Return the [X, Y] coordinate for the center point of the cell that contains the specified text.  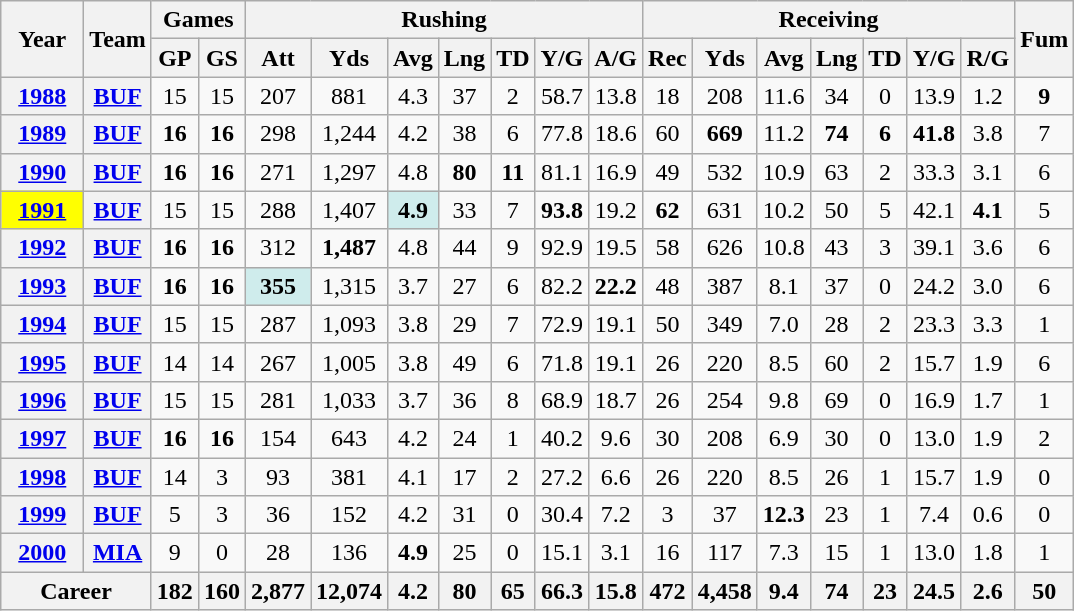
11.6 [784, 96]
7.0 [784, 324]
3.3 [988, 324]
33 [464, 210]
669 [724, 134]
2.6 [988, 591]
298 [278, 134]
355 [278, 286]
34 [836, 96]
1,407 [350, 210]
3.6 [988, 248]
1993 [42, 286]
1996 [42, 400]
24.2 [934, 286]
18.6 [616, 134]
40.2 [562, 438]
12,074 [350, 591]
A/G [616, 58]
207 [278, 96]
82.2 [562, 286]
33.3 [934, 172]
18 [668, 96]
287 [278, 324]
1.2 [988, 96]
30.4 [562, 515]
6.6 [616, 477]
626 [724, 248]
Fum [1044, 39]
42.1 [934, 210]
48 [668, 286]
267 [278, 362]
532 [724, 172]
11.2 [784, 134]
1.8 [988, 553]
10.2 [784, 210]
881 [350, 96]
8 [513, 400]
62 [668, 210]
3.0 [988, 286]
65 [513, 591]
271 [278, 172]
1,093 [350, 324]
44 [464, 248]
Receiving [829, 20]
1989 [42, 134]
117 [724, 553]
1991 [42, 210]
77.8 [562, 134]
1992 [42, 248]
381 [350, 477]
24 [464, 438]
Rushing [444, 20]
7.3 [784, 553]
Team [118, 39]
17 [464, 477]
254 [724, 400]
4.3 [414, 96]
1999 [42, 515]
19.2 [616, 210]
27.2 [562, 477]
1,005 [350, 362]
23.3 [934, 324]
1,244 [350, 134]
1,033 [350, 400]
9.8 [784, 400]
160 [222, 591]
2,877 [278, 591]
281 [278, 400]
136 [350, 553]
6.9 [784, 438]
25 [464, 553]
643 [350, 438]
631 [724, 210]
29 [464, 324]
93 [278, 477]
1990 [42, 172]
1997 [42, 438]
2000 [42, 553]
41.8 [934, 134]
4,458 [724, 591]
66.3 [562, 591]
MIA [118, 553]
68.9 [562, 400]
43 [836, 248]
10.8 [784, 248]
63 [836, 172]
58.7 [562, 96]
71.8 [562, 362]
1,297 [350, 172]
8.1 [784, 286]
7.4 [934, 515]
24.5 [934, 591]
288 [278, 210]
27 [464, 286]
349 [724, 324]
GP [174, 58]
39.1 [934, 248]
31 [464, 515]
81.1 [562, 172]
1,487 [350, 248]
Games [198, 20]
15.1 [562, 553]
387 [724, 286]
1994 [42, 324]
GS [222, 58]
12.3 [784, 515]
18.7 [616, 400]
7.2 [616, 515]
R/G [988, 58]
9.6 [616, 438]
19.5 [616, 248]
472 [668, 591]
72.9 [562, 324]
Career [76, 591]
93.8 [562, 210]
1998 [42, 477]
154 [278, 438]
312 [278, 248]
22.2 [616, 286]
1988 [42, 96]
92.9 [562, 248]
13.9 [934, 96]
1,315 [350, 286]
38 [464, 134]
10.9 [784, 172]
58 [668, 248]
152 [350, 515]
0.6 [988, 515]
1995 [42, 362]
Att [278, 58]
1.7 [988, 400]
Rec [668, 58]
11 [513, 172]
9.4 [784, 591]
69 [836, 400]
13.8 [616, 96]
15.8 [616, 591]
182 [174, 591]
Year [42, 39]
